Capture the cell that displays the provided text and extract its (x, y) central coordinate. 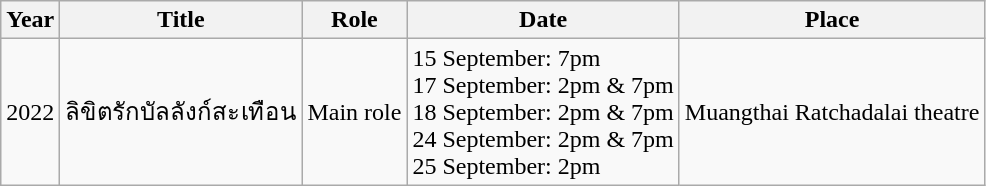
Place (832, 20)
Date (543, 20)
Muangthai Ratchadalai theatre (832, 112)
Role (354, 20)
Title (181, 20)
2022 (30, 112)
15 September: 7pm17 September: 2pm & 7pm18 September: 2pm & 7pm24 September: 2pm & 7pm25 September: 2pm (543, 112)
Year (30, 20)
Main role (354, 112)
ลิขิตรักบัลลังก์สะเทือน (181, 112)
